Identify which cell holds the provided text, then report its [x, y] central coordinate. 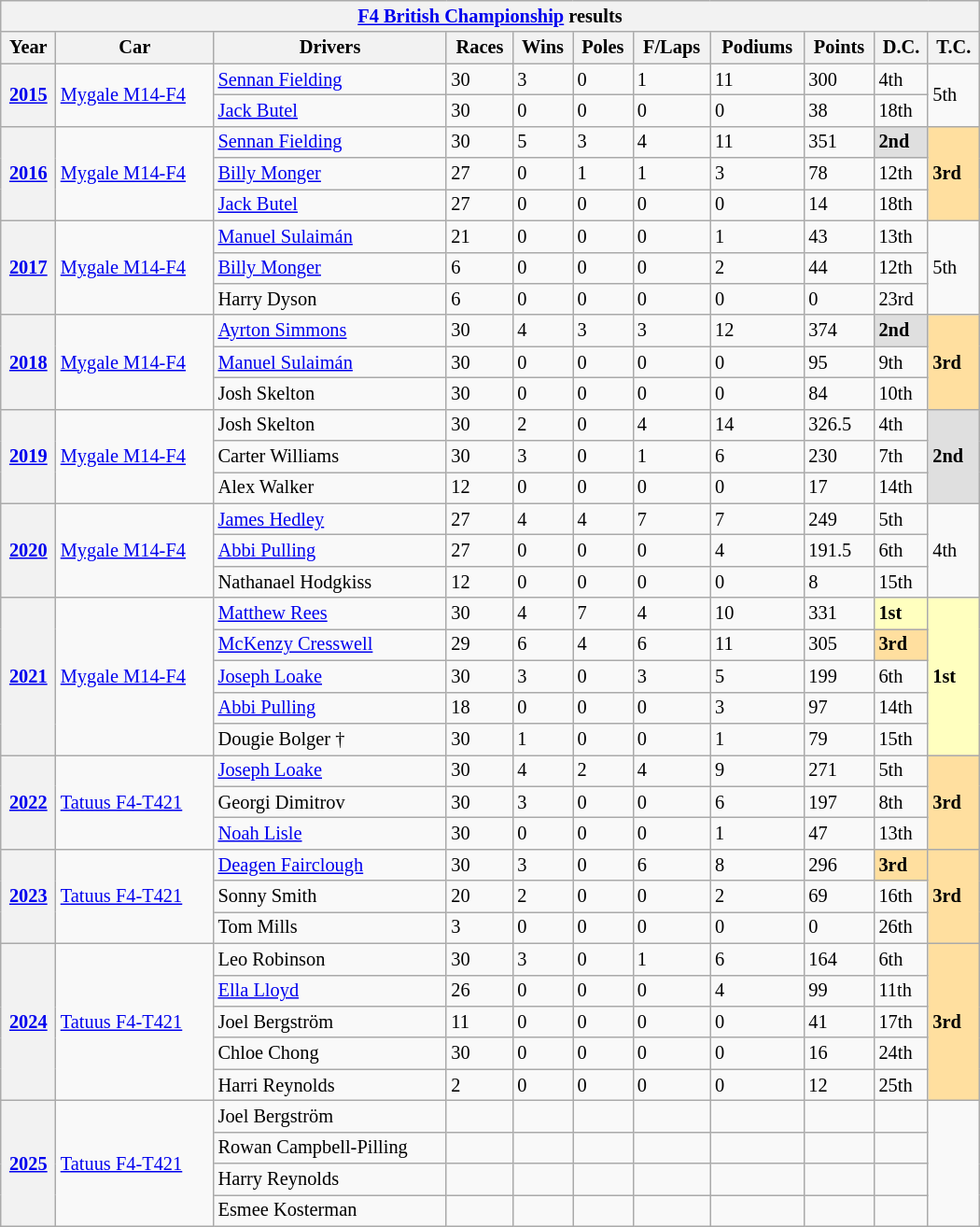
2021 [28, 676]
2017 [28, 267]
Chloe Chong [330, 1053]
9 [757, 770]
Rowan Campbell-Pilling [330, 1148]
296 [838, 865]
2024 [28, 1022]
Leo Robinson [330, 959]
2015 [28, 95]
374 [838, 331]
300 [838, 79]
F4 British Championship results [490, 16]
McKenzy Cresswell [330, 644]
38 [838, 110]
24th [902, 1053]
26th [902, 927]
Ella Lloyd [330, 991]
191.5 [838, 550]
Races [480, 48]
Poles [603, 48]
8th [902, 802]
Harry Reynolds [330, 1179]
44 [838, 268]
78 [838, 174]
10th [902, 393]
Drivers [330, 48]
29 [480, 644]
25th [902, 1085]
Podiums [757, 48]
Nathanael Hodgkiss [330, 582]
326.5 [838, 425]
Harri Reynolds [330, 1085]
47 [838, 833]
Matthew Rees [330, 613]
43 [838, 236]
351 [838, 142]
230 [838, 457]
F/Laps [672, 48]
Carter Williams [330, 457]
Alex Walker [330, 487]
2022 [28, 801]
199 [838, 676]
James Hedley [330, 519]
17th [902, 1022]
Esmee Kosterman [330, 1210]
Car [134, 48]
7th [902, 457]
2020 [28, 551]
305 [838, 644]
271 [838, 770]
D.C. [902, 48]
2023 [28, 896]
79 [838, 739]
2018 [28, 362]
249 [838, 519]
18 [480, 708]
69 [838, 896]
11th [902, 991]
20 [480, 896]
84 [838, 393]
164 [838, 959]
Noah Lisle [330, 833]
2016 [28, 174]
Harry Dyson [330, 299]
2019 [28, 456]
Deagen Fairclough [330, 865]
99 [838, 991]
97 [838, 708]
16 [838, 1053]
Year [28, 48]
16th [902, 896]
197 [838, 802]
331 [838, 613]
95 [838, 362]
41 [838, 1022]
23rd [902, 299]
9th [902, 362]
Dougie Bolger † [330, 739]
Georgi Dimitrov [330, 802]
Ayrton Simmons [330, 331]
Sonny Smith [330, 896]
17 [838, 487]
2025 [28, 1164]
Points [838, 48]
26 [480, 991]
T.C. [954, 48]
Tom Mills [330, 927]
21 [480, 236]
10 [757, 613]
Wins [543, 48]
